Identify which cell holds the provided text, then report its (X, Y) central coordinate. 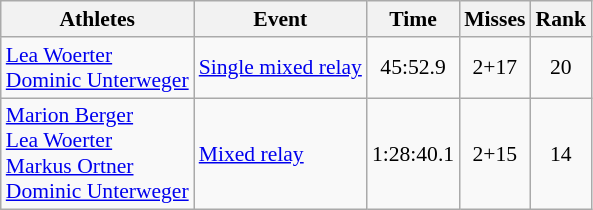
2+17 (494, 68)
Marion BergerLea WoerterMarkus OrtnerDominic Unterweger (98, 154)
20 (560, 68)
Event (280, 19)
45:52.9 (413, 68)
Athletes (98, 19)
Mixed relay (280, 154)
Lea WoerterDominic Unterweger (98, 68)
Misses (494, 19)
Single mixed relay (280, 68)
Time (413, 19)
1:28:40.1 (413, 154)
14 (560, 154)
2+15 (494, 154)
Rank (560, 19)
